Return [x, y] of the center of cell containing provided text 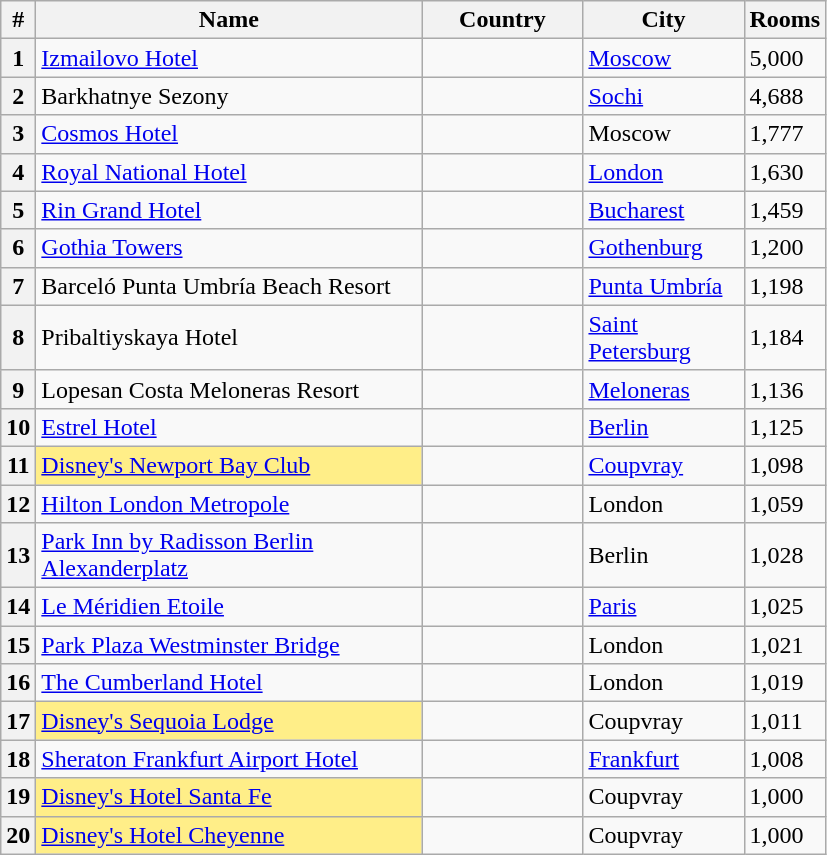
1 [18, 58]
20 [18, 835]
4,688 [785, 96]
5,000 [785, 58]
13 [18, 556]
The Cumberland Hotel [229, 683]
8 [18, 338]
Barceló Punta Umbría Beach Resort [229, 286]
Rooms [785, 20]
1,098 [785, 465]
Bucharest [664, 210]
Lopesan Costa Meloneras Resort [229, 389]
Gothenburg [664, 248]
Frankfurt [664, 759]
Meloneras [664, 389]
17 [18, 721]
Sochi [664, 96]
1,059 [785, 503]
Izmailovo Hotel [229, 58]
1,630 [785, 172]
15 [18, 645]
Le Méridien Etoile [229, 607]
Barkhatnye Sezony [229, 96]
10 [18, 427]
9 [18, 389]
Sheraton Frankfurt Airport Hotel [229, 759]
Disney's Sequoia Lodge [229, 721]
1,184 [785, 338]
Country [502, 20]
Punta Umbría [664, 286]
1,011 [785, 721]
Rin Grand Hotel [229, 210]
11 [18, 465]
19 [18, 797]
1,028 [785, 556]
4 [18, 172]
7 [18, 286]
Saint Petersburg [664, 338]
1,200 [785, 248]
16 [18, 683]
Hilton London Metropole [229, 503]
12 [18, 503]
1,777 [785, 134]
Cosmos Hotel [229, 134]
Park Inn by Radisson Berlin Alexanderplatz [229, 556]
1,021 [785, 645]
1,198 [785, 286]
5 [18, 210]
3 [18, 134]
1,019 [785, 683]
Pribaltiyskaya Hotel [229, 338]
1,008 [785, 759]
1,136 [785, 389]
1,025 [785, 607]
1,125 [785, 427]
Name [229, 20]
# [18, 20]
2 [18, 96]
Park Plaza Westminster Bridge [229, 645]
18 [18, 759]
6 [18, 248]
City [664, 20]
Disney's Hotel Cheyenne [229, 835]
Paris [664, 607]
Royal National Hotel [229, 172]
1,459 [785, 210]
Disney's Hotel Santa Fe [229, 797]
Disney's Newport Bay Club [229, 465]
14 [18, 607]
Estrel Hotel [229, 427]
Gothia Towers [229, 248]
